Search for the cell housing the specified text and yield its [X, Y] center coordinate. 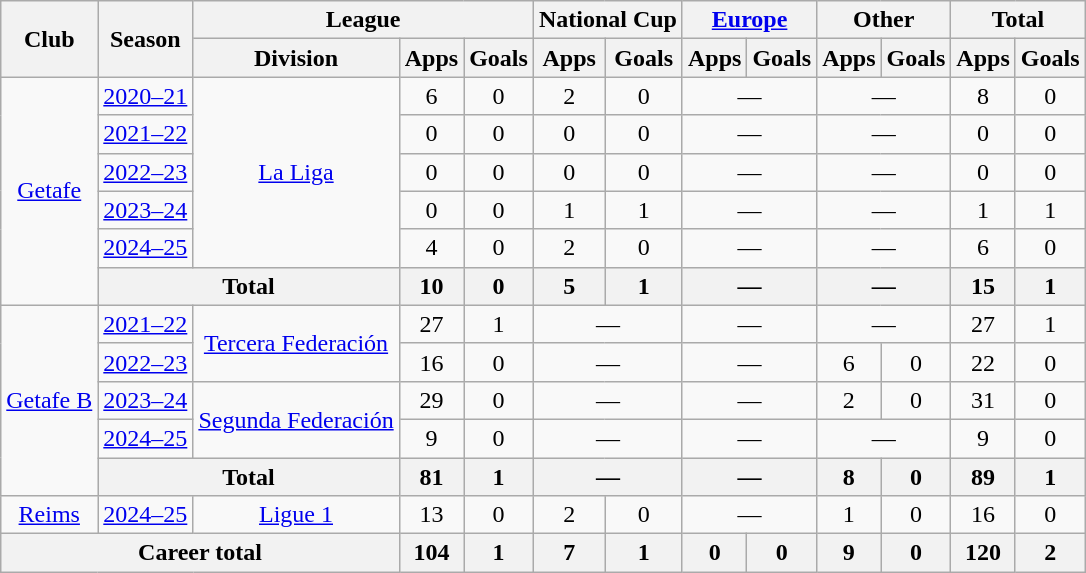
Getafe B [50, 400]
Other [884, 20]
13 [431, 515]
La Liga [296, 172]
15 [983, 286]
Ligue 1 [296, 515]
31 [983, 400]
National Cup [608, 20]
League [364, 20]
29 [431, 400]
Career total [200, 553]
120 [983, 553]
Europe [749, 20]
Reims [50, 515]
10 [431, 286]
Season [146, 39]
89 [983, 477]
Segunda Federación [296, 419]
7 [569, 553]
104 [431, 553]
Club [50, 39]
4 [431, 248]
81 [431, 477]
Tercera Federación [296, 343]
22 [983, 362]
5 [569, 286]
Division [296, 58]
2020–21 [146, 96]
Getafe [50, 191]
